Return [X, Y] of the center of cell containing provided text 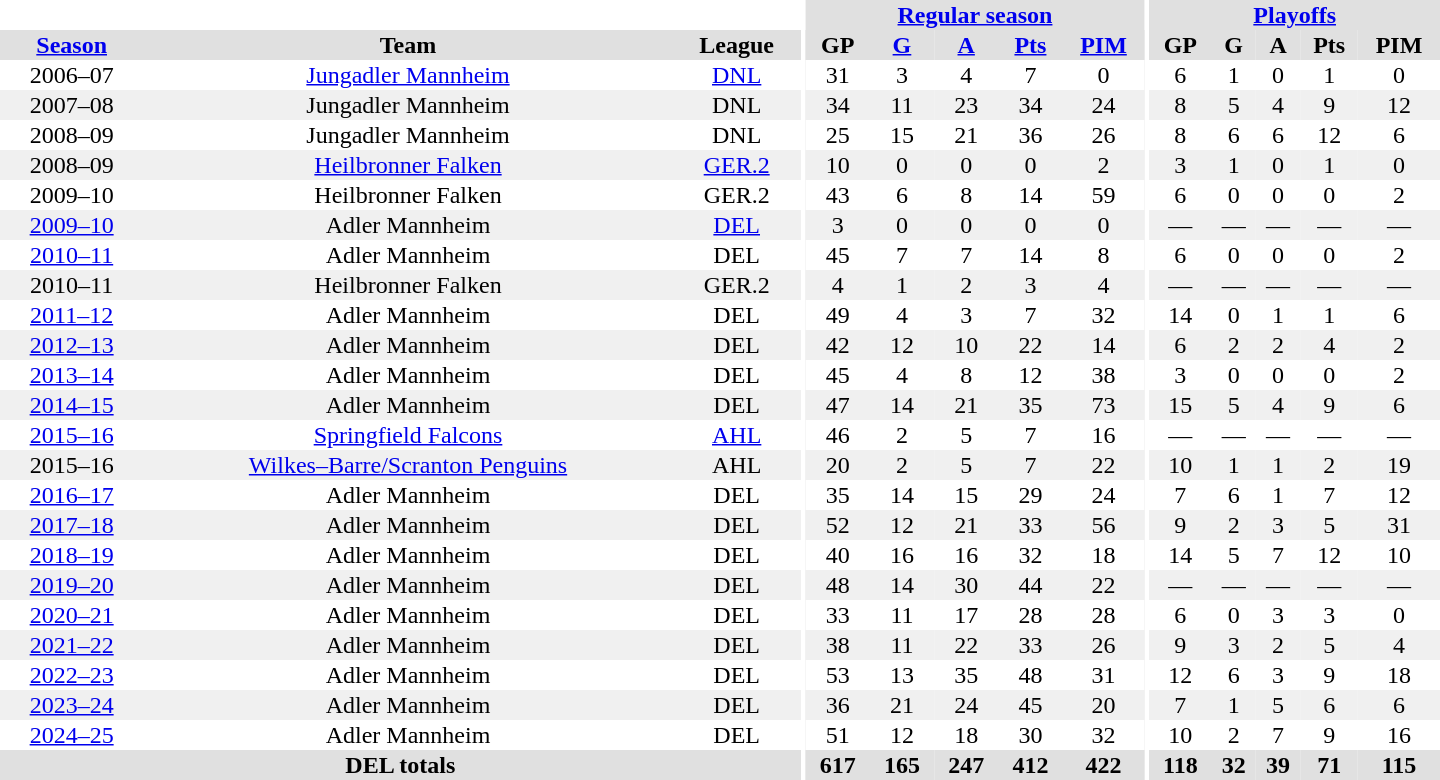
46 [838, 435]
Team [408, 45]
2021–22 [72, 645]
2022–23 [72, 675]
53 [838, 675]
2020–21 [72, 615]
2012–13 [72, 345]
73 [1104, 405]
56 [1104, 525]
Regular season [976, 15]
2007–08 [72, 105]
2006–07 [72, 75]
2024–25 [72, 735]
DEL totals [400, 765]
71 [1329, 765]
617 [838, 765]
23 [966, 105]
39 [1278, 765]
25 [838, 135]
Season [72, 45]
2019–20 [72, 585]
51 [838, 735]
422 [1104, 765]
49 [838, 315]
Springfield Falcons [408, 435]
412 [1030, 765]
29 [1030, 495]
17 [966, 615]
247 [966, 765]
47 [838, 405]
2017–18 [72, 525]
2016–17 [72, 495]
Playoffs [1294, 15]
118 [1180, 765]
League [737, 45]
44 [1030, 585]
52 [838, 525]
59 [1104, 195]
19 [1399, 465]
43 [838, 195]
Wilkes–Barre/Scranton Penguins [408, 465]
2023–24 [72, 705]
42 [838, 345]
40 [838, 555]
2018–19 [72, 555]
2013–14 [72, 375]
13 [902, 675]
2011–12 [72, 315]
2014–15 [72, 405]
115 [1399, 765]
165 [902, 765]
